Capture the cell that displays the provided text and extract its (x, y) central coordinate. 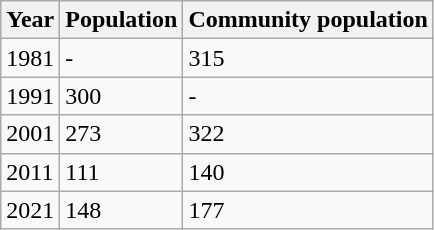
2021 (30, 210)
300 (122, 96)
Population (122, 20)
111 (122, 172)
177 (308, 210)
2001 (30, 134)
315 (308, 58)
1991 (30, 96)
140 (308, 172)
273 (122, 134)
1981 (30, 58)
Year (30, 20)
148 (122, 210)
Community population (308, 20)
2011 (30, 172)
322 (308, 134)
